Pinpoint the cell where the given text exists, returning its [x, y] midpoint coordinate. 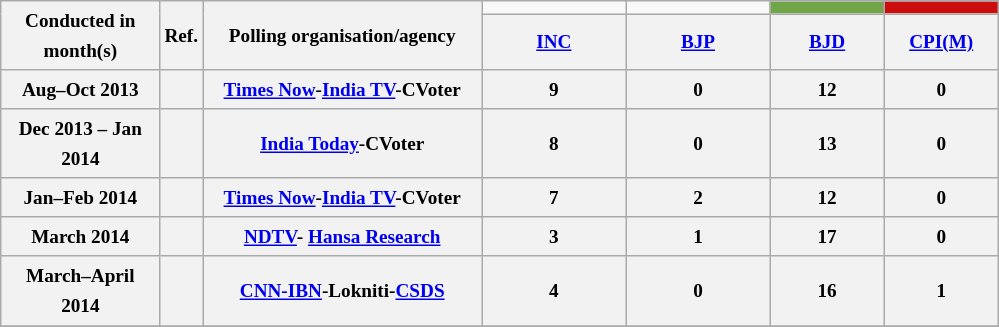
March–April 2014 [80, 290]
BJP [698, 42]
March 2014 [80, 236]
4 [554, 290]
CNN-IBN-Lokniti-CSDS [342, 290]
Polling organisation/agency [342, 36]
CPI(M) [941, 42]
2 [698, 198]
3 [554, 236]
Dec 2013 – Jan 2014 [80, 144]
Conducted in month(s) [80, 36]
9 [554, 90]
7 [554, 198]
16 [827, 290]
Jan–Feb 2014 [80, 198]
13 [827, 144]
BJD [827, 42]
17 [827, 236]
8 [554, 144]
India Today-CVoter [342, 144]
NDTV- Hansa Research [342, 236]
INC [554, 42]
Ref. [182, 36]
Aug–Oct 2013 [80, 90]
